Locate the cell with the specified text and output its [x, y] center coordinate. 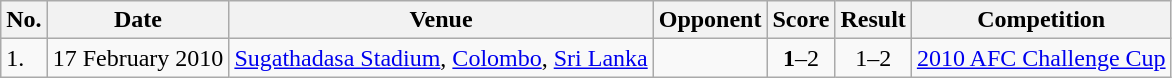
Venue [441, 20]
Date [138, 20]
17 February 2010 [138, 58]
Sugathadasa Stadium, Colombo, Sri Lanka [441, 58]
1. [24, 58]
No. [24, 20]
2010 AFC Challenge Cup [1041, 58]
Competition [1041, 20]
Opponent [710, 20]
Result [873, 20]
Score [801, 20]
